From the cell containing the given text, extract its center point as [X, Y] coordinate. 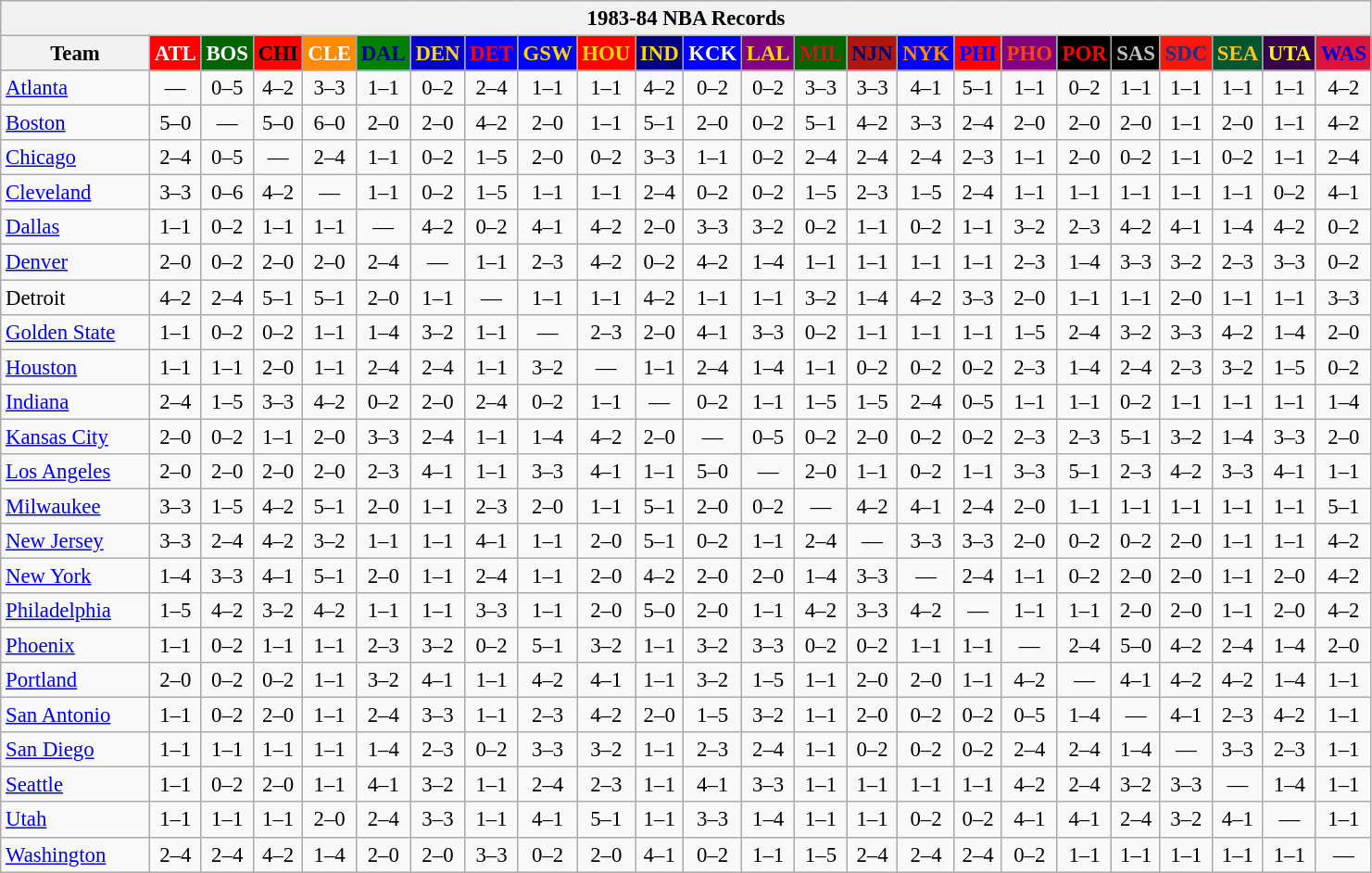
LAL [767, 54]
1983-84 NBA Records [686, 19]
CLE [330, 54]
Chicago [76, 158]
UTA [1290, 54]
Team [76, 54]
Utah [76, 820]
Milwaukee [76, 506]
Detroit [76, 297]
NJN [873, 54]
KCK [713, 54]
SEA [1238, 54]
Houston [76, 367]
San Diego [76, 750]
Indiana [76, 401]
Denver [76, 262]
San Antonio [76, 715]
Washington [76, 854]
Cleveland [76, 193]
CHI [278, 54]
POR [1084, 54]
Los Angeles [76, 472]
Golden State [76, 332]
Seattle [76, 785]
Phoenix [76, 646]
MIL [821, 54]
PHO [1029, 54]
New Jersey [76, 541]
DET [491, 54]
DEN [437, 54]
0–6 [227, 193]
SDC [1186, 54]
GSW [548, 54]
ATL [175, 54]
IND [660, 54]
SAS [1136, 54]
HOU [606, 54]
WAS [1343, 54]
New York [76, 576]
Atlanta [76, 88]
Boston [76, 123]
DAL [384, 54]
Dallas [76, 227]
Kansas City [76, 436]
BOS [227, 54]
Portland [76, 680]
Philadelphia [76, 611]
NYK [926, 54]
6–0 [330, 123]
PHI [978, 54]
